Capture the cell that displays the provided text and extract its (x, y) central coordinate. 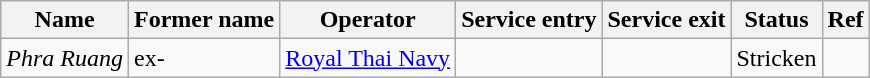
Service entry (529, 20)
Ref (846, 20)
Royal Thai Navy (368, 58)
ex- (204, 58)
Former name (204, 20)
Operator (368, 20)
Name (65, 20)
Stricken (776, 58)
Phra Ruang (65, 58)
Status (776, 20)
Service exit (666, 20)
